Locate the cell with the specified text and output its (x, y) center coordinate. 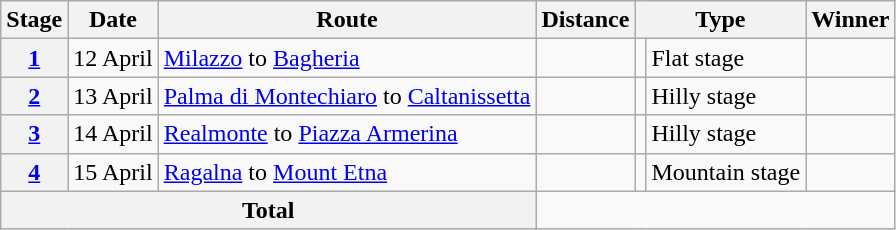
Total (268, 210)
15 April (113, 172)
Flat stage (726, 58)
2 (34, 96)
Realmonte to Piazza Armerina (347, 134)
Route (347, 20)
14 April (113, 134)
Stage (34, 20)
Milazzo to Bagheria (347, 58)
1 (34, 58)
Distance (586, 20)
3 (34, 134)
Winner (850, 20)
12 April (113, 58)
Type (720, 20)
4 (34, 172)
Ragalna to Mount Etna (347, 172)
Palma di Montechiaro to Caltanissetta (347, 96)
Date (113, 20)
13 April (113, 96)
Mountain stage (726, 172)
